Return [x, y] of the center of cell containing provided text 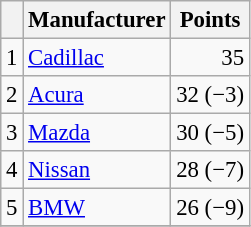
Acura [97, 95]
28 (−7) [210, 170]
Nissan [97, 170]
1 [12, 58]
BMW [97, 208]
Cadillac [97, 58]
5 [12, 208]
Mazda [97, 133]
2 [12, 95]
4 [12, 170]
30 (−5) [210, 133]
Points [210, 20]
26 (−9) [210, 208]
Manufacturer [97, 20]
35 [210, 58]
3 [12, 133]
32 (−3) [210, 95]
